Output the [x, y] coordinate of the center of the cell containing the given text.  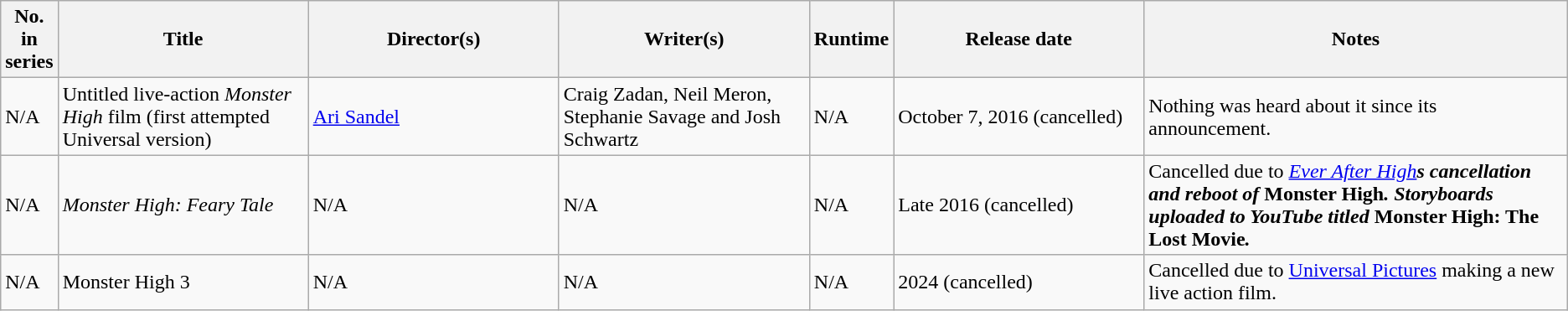
Cancelled due to Universal Pictures making a new live action film. [1355, 282]
No. in series [29, 39]
October 7, 2016 (cancelled) [1019, 117]
Writer(s) [683, 39]
Monster High 3 [183, 282]
Craig Zadan, Neil Meron, Stephanie Savage and Josh Schwartz [683, 117]
Release date [1019, 39]
Monster High: Feary Tale [183, 205]
Ari Sandel [434, 117]
Nothing was heard about it since its announcement. [1355, 117]
Title [183, 39]
Late 2016 (cancelled) [1019, 205]
Runtime [851, 39]
Director(s) [434, 39]
Notes [1355, 39]
Untitled live-action Monster High film (first attempted Universal version) [183, 117]
Cancelled due to Ever After Highs cancellation and reboot of Monster High. Storyboards uploaded to YouTube titled Monster High: The Lost Movie. [1355, 205]
2024 (cancelled) [1019, 282]
